Detect which cell encompasses the target text, then output its (x, y) center coordinate. 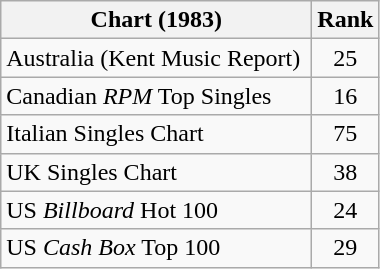
38 (346, 172)
29 (346, 248)
Chart (1983) (156, 20)
16 (346, 96)
25 (346, 58)
Canadian RPM Top Singles (156, 96)
24 (346, 210)
75 (346, 134)
UK Singles Chart (156, 172)
Australia (Kent Music Report) (156, 58)
US Billboard Hot 100 (156, 210)
Rank (346, 20)
Italian Singles Chart (156, 134)
US Cash Box Top 100 (156, 248)
